For the text-containing cell, return its midpoint in (x, y) coordinate format. 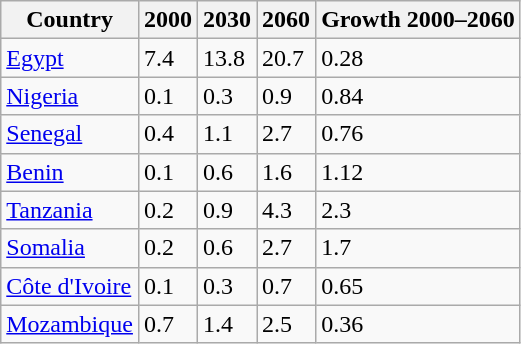
0.36 (418, 324)
2060 (286, 20)
20.7 (286, 58)
1.6 (286, 172)
Senegal (70, 134)
1.1 (228, 134)
2.5 (286, 324)
4.3 (286, 210)
1.4 (228, 324)
1.12 (418, 172)
0.76 (418, 134)
Mozambique (70, 324)
2.3 (418, 210)
Country (70, 20)
1.7 (418, 248)
2000 (168, 20)
2030 (228, 20)
Côte d'Ivoire (70, 286)
13.8 (228, 58)
0.65 (418, 286)
Egypt (70, 58)
0.28 (418, 58)
0.4 (168, 134)
0.84 (418, 96)
Tanzania (70, 210)
Somalia (70, 248)
Benin (70, 172)
7.4 (168, 58)
Nigeria (70, 96)
Growth 2000–2060 (418, 20)
